Provide the (x, y) coordinate of the cell's center where the given text is located.  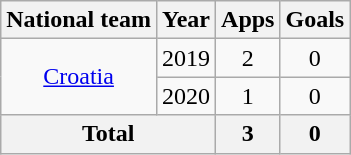
Croatia (79, 77)
Goals (315, 20)
2 (248, 58)
3 (248, 134)
2019 (186, 58)
Total (108, 134)
1 (248, 96)
Year (186, 20)
Apps (248, 20)
National team (79, 20)
2020 (186, 96)
